Detect which cell encompasses the target text, then output its [X, Y] center coordinate. 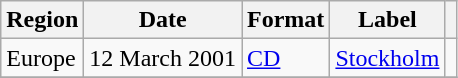
Europe [42, 58]
Stockholm [388, 58]
Format [286, 20]
CD [286, 58]
Region [42, 20]
12 March 2001 [163, 58]
Label [388, 20]
Date [163, 20]
